Extract the (x, y) coordinate from the center of the cell holding the provided text.  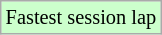
Fastest session lap (81, 17)
